Identify which cell holds the provided text, then report its (X, Y) central coordinate. 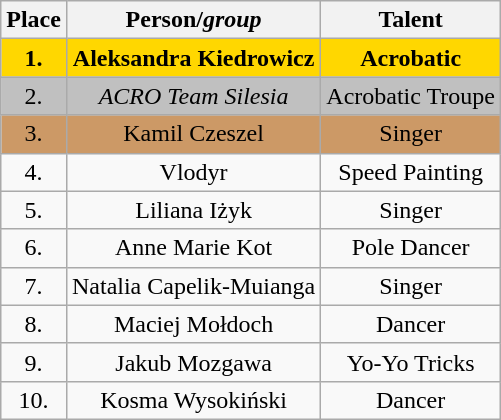
Yo-Yo Tricks (411, 362)
10. (34, 400)
Natalia Capelik-Muianga (193, 286)
Acrobatic Troupe (411, 96)
2. (34, 96)
1. (34, 58)
ACRO Team Silesia (193, 96)
4. (34, 172)
8. (34, 324)
Kamil Czeszel (193, 134)
Liliana Iżyk (193, 210)
Talent (411, 20)
Anne Marie Kot (193, 248)
Acrobatic (411, 58)
3. (34, 134)
Kosma Wysokiński (193, 400)
Jakub Mozgawa (193, 362)
Speed Painting (411, 172)
7. (34, 286)
Pole Dancer (411, 248)
Aleksandra Kiedrowicz (193, 58)
Place (34, 20)
Person/group (193, 20)
Maciej Mołdoch (193, 324)
6. (34, 248)
Vlodyr (193, 172)
9. (34, 362)
5. (34, 210)
